From the cell containing the given text, extract its center point as [x, y] coordinate. 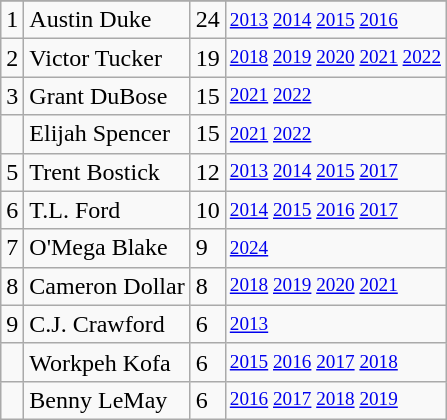
2015 2016 2017 2018 [335, 362]
Cameron Dollar [107, 286]
12 [208, 172]
2018 2019 2020 2021 [335, 286]
2 [12, 58]
2014 2015 2016 2017 [335, 210]
Elijah Spencer [107, 134]
Grant DuBose [107, 96]
19 [208, 58]
3 [12, 96]
5 [12, 172]
1 [12, 20]
2016 2017 2018 2019 [335, 400]
24 [208, 20]
Trent Bostick [107, 172]
Austin Duke [107, 20]
C.J. Crawford [107, 324]
T.L. Ford [107, 210]
Workpeh Kofa [107, 362]
10 [208, 210]
2013 2014 2015 2017 [335, 172]
Benny LeMay [107, 400]
O'Mega Blake [107, 248]
2013 [335, 324]
2013 2014 2015 2016 [335, 20]
2018 2019 2020 2021 2022 [335, 58]
Victor Tucker [107, 58]
2024 [335, 248]
7 [12, 248]
